Provide the (X, Y) coordinate of the cell's center where the given text is located.  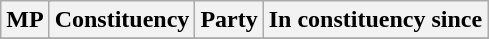
MP (25, 20)
Party (229, 20)
In constituency since (375, 20)
Constituency (122, 20)
